Provide the (x, y) coordinate of the cell's center where the given text is located.  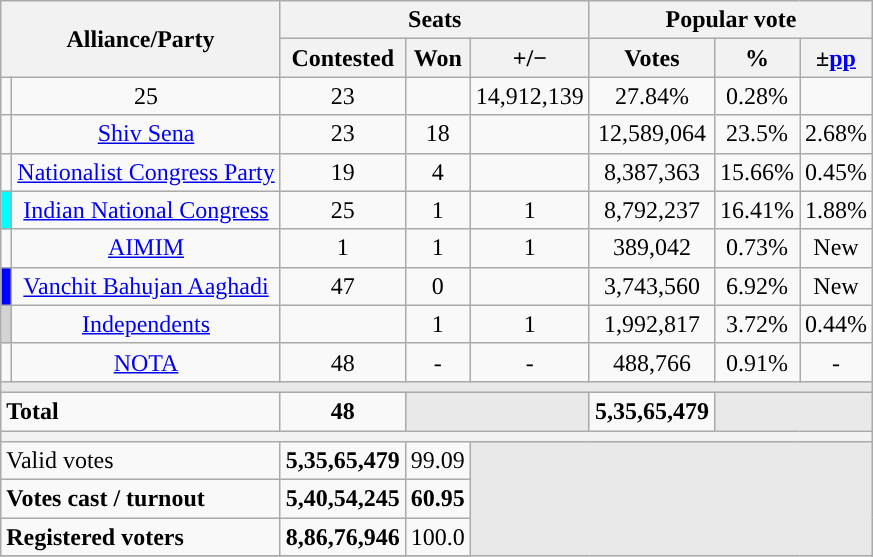
Seats (434, 20)
47 (342, 286)
% (756, 58)
Won (438, 58)
16.41% (756, 210)
8,86,76,946 (342, 537)
+/− (530, 58)
Votes (652, 58)
Shiv Sena (146, 134)
100.0 (438, 537)
6.92% (756, 286)
Vanchit Bahujan Aaghadi (146, 286)
0 (438, 286)
0.44% (836, 324)
1.88% (836, 210)
5,40,54,245 (342, 499)
389,042 (652, 248)
23.5% (756, 134)
Alliance/Party (140, 39)
2.68% (836, 134)
19 (342, 172)
Total (140, 411)
Contested (342, 58)
0.73% (756, 248)
8,387,363 (652, 172)
Independents (146, 324)
Valid votes (140, 461)
Registered voters (140, 537)
±pp (836, 58)
12,589,064 (652, 134)
0.45% (836, 172)
0.28% (756, 96)
Popular vote (730, 20)
15.66% (756, 172)
AIMIM (146, 248)
8,792,237 (652, 210)
NOTA (146, 362)
Votes cast / turnout (140, 499)
14,912,139 (530, 96)
488,766 (652, 362)
3.72% (756, 324)
Indian National Congress (146, 210)
3,743,560 (652, 286)
4 (438, 172)
1,992,817 (652, 324)
18 (438, 134)
27.84% (652, 96)
Nationalist Congress Party (146, 172)
99.09 (438, 461)
60.95 (438, 499)
0.91% (756, 362)
